Search for the cell housing the specified text and yield its [X, Y] center coordinate. 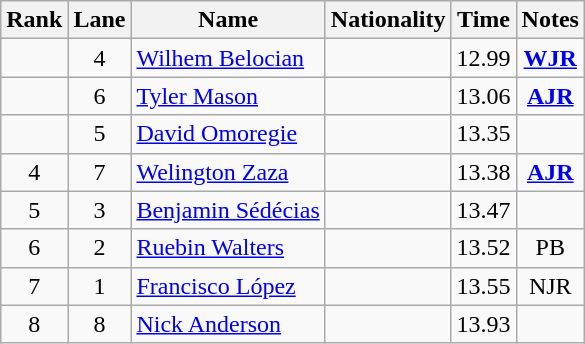
Rank [34, 20]
13.35 [484, 134]
Name [228, 20]
Nationality [388, 20]
NJR [550, 286]
Francisco López [228, 286]
13.06 [484, 96]
12.99 [484, 58]
Lane [100, 20]
Ruebin Walters [228, 248]
WJR [550, 58]
13.47 [484, 210]
Notes [550, 20]
13.52 [484, 248]
13.38 [484, 172]
PB [550, 248]
2 [100, 248]
1 [100, 286]
Tyler Mason [228, 96]
Benjamin Sédécias [228, 210]
Nick Anderson [228, 324]
Wilhem Belocian [228, 58]
Welington Zaza [228, 172]
David Omoregie [228, 134]
13.55 [484, 286]
13.93 [484, 324]
3 [100, 210]
Time [484, 20]
